Extract the [X, Y] coordinate from the center of the cell holding the provided text.  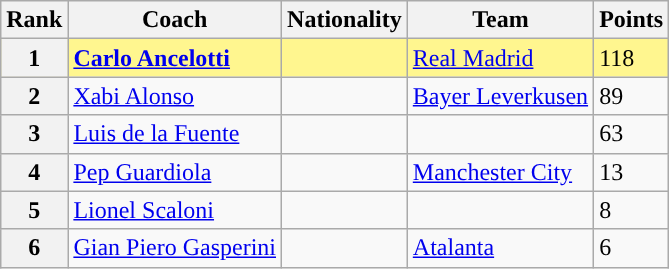
Nationality [345, 20]
Atalanta [500, 248]
Real Madrid [500, 58]
63 [632, 134]
Pep Guardiola [175, 172]
Bayer Leverkusen [500, 96]
Xabi Alonso [175, 96]
2 [34, 96]
Coach [175, 20]
13 [632, 172]
89 [632, 96]
1 [34, 58]
118 [632, 58]
Carlo Ancelotti [175, 58]
Luis de la Fuente [175, 134]
5 [34, 210]
Points [632, 20]
Lionel Scaloni [175, 210]
4 [34, 172]
Gian Piero Gasperini [175, 248]
3 [34, 134]
Team [500, 20]
8 [632, 210]
Rank [34, 20]
Manchester City [500, 172]
